Output the [X, Y] coordinate of the center of the cell containing the given text.  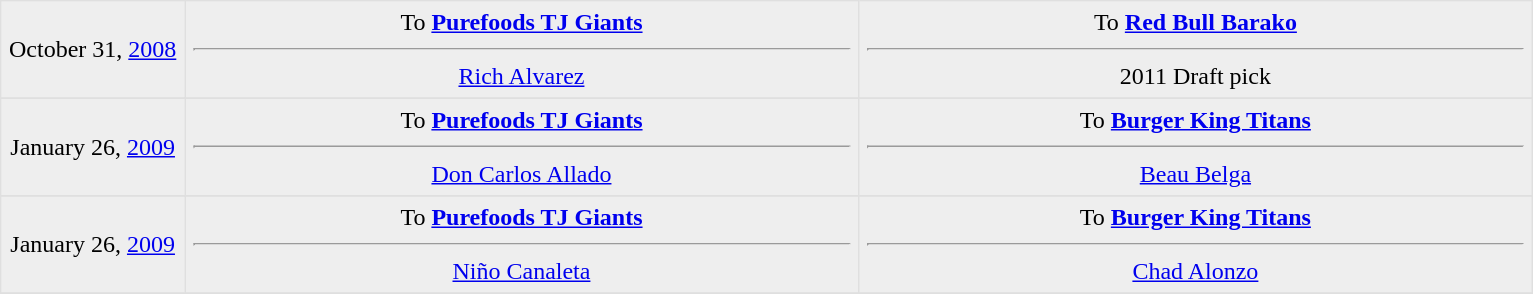
To Burger King Titans Chad Alonzo [1195, 245]
To Purefoods TJ Giants Rich Alvarez [522, 50]
To Purefoods TJ GiantsNiño Canaleta [522, 245]
To Purefoods TJ GiantsDon Carlos Allado [522, 147]
To Red Bull Barako 2011 Draft pick [1195, 50]
To Burger King TitansBeau Belga [1195, 147]
October 31, 2008 [93, 50]
